Extract the (X, Y) coordinate from the center of the cell holding the provided text.  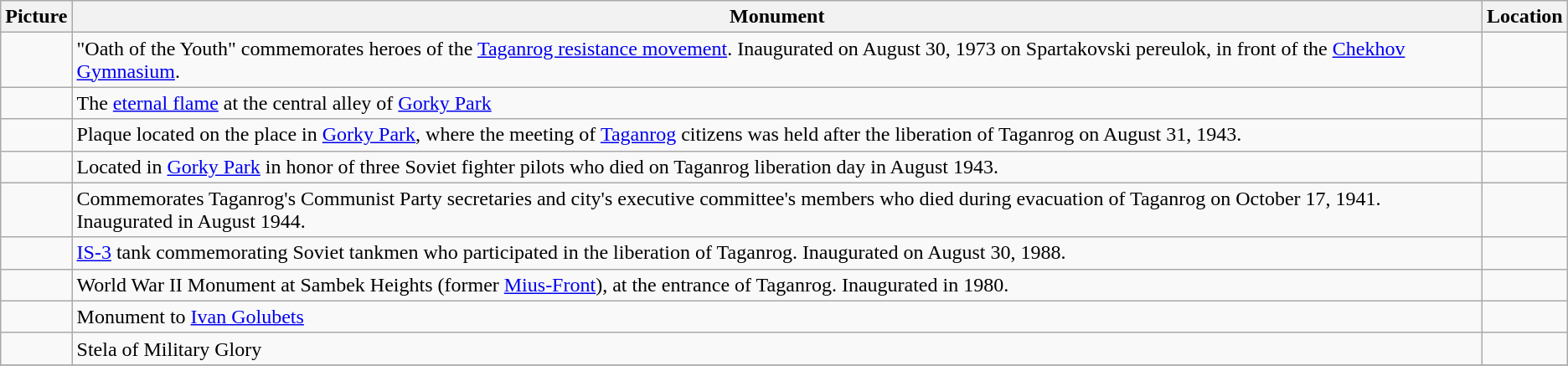
Located in Gorky Park in honor of three Soviet fighter pilots who died on Taganrog liberation day in August 1943. (777, 167)
World War II Monument at Sambek Heights (former Mius-Front), at the entrance of Taganrog. Inaugurated in 1980. (777, 285)
Monument to Ivan Golubets (777, 317)
Picture (37, 17)
Location (1525, 17)
Monument (777, 17)
IS-3 tank commemorating Soviet tankmen who participated in the liberation of Taganrog. Inaugurated on August 30, 1988. (777, 253)
Stela of Military Glory (777, 348)
Plaque located on the place in Gorky Park, where the meeting of Taganrog citizens was held after the liberation of Taganrog on August 31, 1943. (777, 135)
The eternal flame at the central alley of Gorky Park (777, 103)
